Pinpoint the cell where the given text exists, returning its (X, Y) midpoint coordinate. 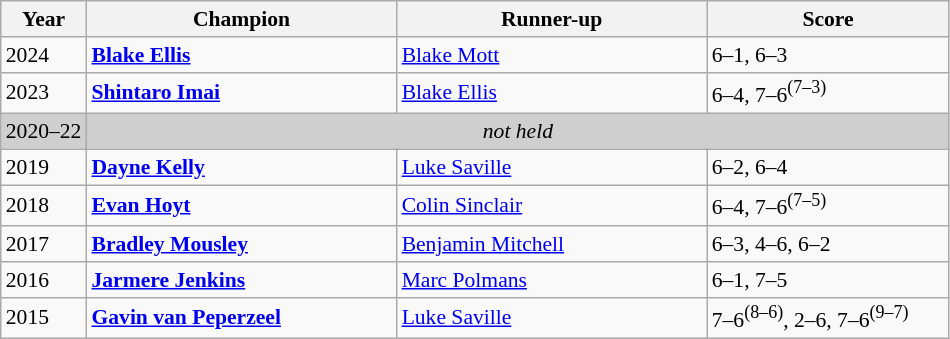
Colin Sinclair (552, 206)
not held (518, 132)
2018 (44, 206)
Shintaro Imai (241, 92)
Score (828, 19)
2024 (44, 55)
Evan Hoyt (241, 206)
6–3, 4–6, 6–2 (828, 244)
2020–22 (44, 132)
Jarmere Jenkins (241, 280)
Bradley Mousley (241, 244)
Runner-up (552, 19)
7–6(8–6), 2–6, 7–6(9–7) (828, 318)
6–1, 7–5 (828, 280)
6–4, 7–6(7–5) (828, 206)
6–4, 7–6(7–3) (828, 92)
2015 (44, 318)
6–2, 6–4 (828, 167)
Blake Mott (552, 55)
Gavin van Peperzeel (241, 318)
Dayne Kelly (241, 167)
Benjamin Mitchell (552, 244)
2019 (44, 167)
2023 (44, 92)
6–1, 6–3 (828, 55)
2016 (44, 280)
2017 (44, 244)
Champion (241, 19)
Year (44, 19)
Marc Polmans (552, 280)
